Scan for the cell matching the given text and deliver its (X, Y) coordinate at center. 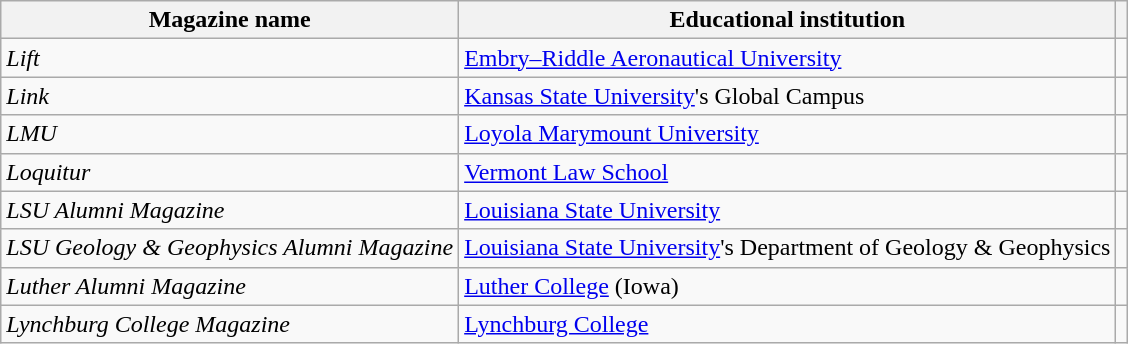
Louisiana State University's Department of Geology & Geophysics (788, 248)
LSU Geology & Geophysics Alumni Magazine (230, 248)
Lynchburg College Magazine (230, 324)
Luther College (Iowa) (788, 286)
Educational institution (788, 20)
Kansas State University's Global Campus (788, 96)
Louisiana State University (788, 210)
Lift (230, 58)
Loquitur (230, 172)
Loyola Marymount University (788, 134)
LSU Alumni Magazine (230, 210)
Link (230, 96)
Embry–Riddle Aeronautical University (788, 58)
LMU (230, 134)
Vermont Law School (788, 172)
Luther Alumni Magazine (230, 286)
Magazine name (230, 20)
Lynchburg College (788, 324)
